For the text-containing cell, return its midpoint in [X, Y] coordinate format. 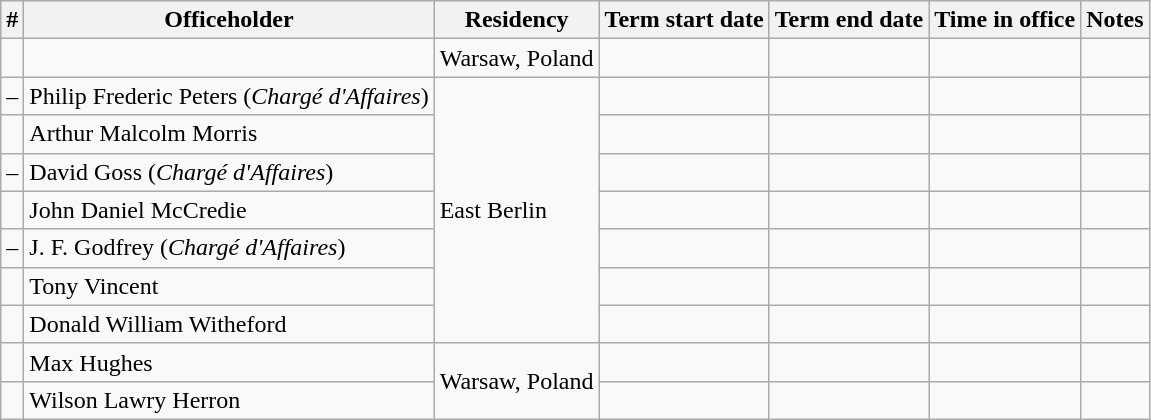
Philip Frederic Peters (Chargé d'Affaires) [229, 96]
John Daniel McCredie [229, 210]
Term start date [684, 20]
David Goss (Chargé d'Affaires) [229, 172]
East Berlin [516, 210]
J. F. Godfrey (Chargé d'Affaires) [229, 248]
Donald William Witheford [229, 324]
Wilson Lawry Herron [229, 400]
Residency [516, 20]
Max Hughes [229, 362]
Term end date [849, 20]
Time in office [1005, 20]
Notes [1115, 20]
Officeholder [229, 20]
Tony Vincent [229, 286]
Arthur Malcolm Morris [229, 134]
# [12, 20]
